Extract the (X, Y) coordinate from the center of the cell holding the provided text.  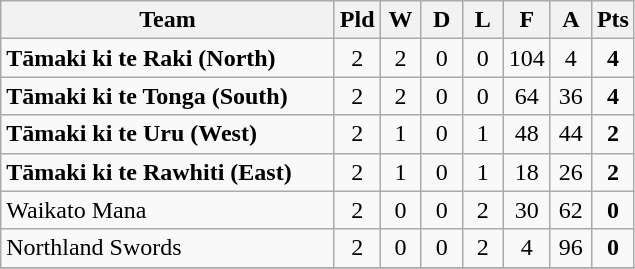
Waikato Mana (168, 210)
F (526, 20)
96 (570, 248)
64 (526, 96)
W (400, 20)
Northland Swords (168, 248)
30 (526, 210)
Tāmaki ki te Raki (North) (168, 58)
L (482, 20)
62 (570, 210)
Tāmaki ki te Uru (West) (168, 134)
36 (570, 96)
104 (526, 58)
Pld (357, 20)
18 (526, 172)
A (570, 20)
Team (168, 20)
26 (570, 172)
44 (570, 134)
48 (526, 134)
Pts (612, 20)
Tāmaki ki te Rawhiti (East) (168, 172)
Tāmaki ki te Tonga (South) (168, 96)
D (442, 20)
